Search for the cell housing the specified text and yield its (x, y) center coordinate. 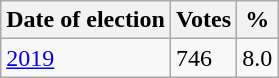
2019 (86, 58)
Votes (203, 20)
% (258, 20)
746 (203, 58)
8.0 (258, 58)
Date of election (86, 20)
